From the cell containing the given text, extract its center point as [X, Y] coordinate. 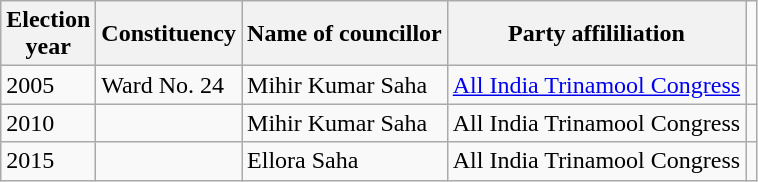
Election year [48, 34]
Party affililiation [596, 34]
2010 [48, 123]
Constituency [169, 34]
Ellora Saha [345, 161]
2015 [48, 161]
Ward No. 24 [169, 85]
Name of councillor [345, 34]
2005 [48, 85]
